Return [x, y] of the center of cell containing provided text 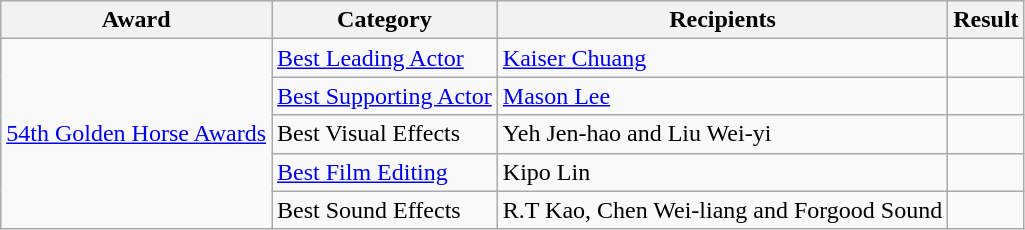
Best Sound Effects [385, 210]
Best Leading Actor [385, 58]
Best Supporting Actor [385, 96]
Kipo Lin [722, 172]
Category [385, 20]
Mason Lee [722, 96]
Award [136, 20]
Yeh Jen-hao and Liu Wei-yi [722, 134]
Result [986, 20]
54th Golden Horse Awards [136, 134]
Kaiser Chuang [722, 58]
R.T Kao, Chen Wei-liang and Forgood Sound [722, 210]
Best Visual Effects [385, 134]
Best Film Editing [385, 172]
Recipients [722, 20]
